Search for the cell housing the specified text and yield its [x, y] center coordinate. 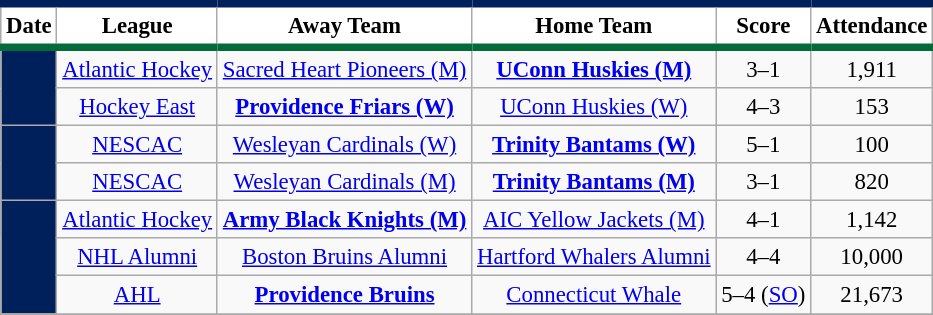
Boston Bruins Alumni [344, 257]
820 [872, 182]
NHL Alumni [138, 257]
League [138, 26]
10,000 [872, 257]
Score [764, 26]
Hockey East [138, 107]
Away Team [344, 26]
Sacred Heart Pioneers (M) [344, 68]
Date [29, 26]
1,142 [872, 220]
5–4 (SO) [764, 295]
153 [872, 107]
Attendance [872, 26]
21,673 [872, 295]
1,911 [872, 68]
4–4 [764, 257]
4–1 [764, 220]
100 [872, 145]
Home Team [594, 26]
Providence Bruins [344, 295]
Connecticut Whale [594, 295]
Wesleyan Cardinals (W) [344, 145]
Hartford Whalers Alumni [594, 257]
UConn Huskies (W) [594, 107]
Wesleyan Cardinals (M) [344, 182]
AHL [138, 295]
Providence Friars (W) [344, 107]
Army Black Knights (M) [344, 220]
UConn Huskies (M) [594, 68]
AIC Yellow Jackets (M) [594, 220]
5–1 [764, 145]
4–3 [764, 107]
Trinity Bantams (M) [594, 182]
Trinity Bantams (W) [594, 145]
